For the text-containing cell, return its midpoint in [X, Y] coordinate format. 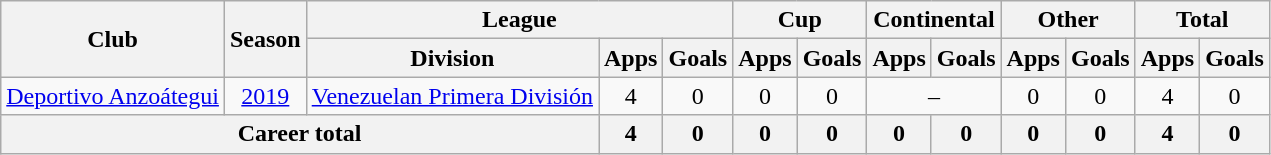
Division [452, 58]
League [519, 20]
Career total [300, 134]
Total [1202, 20]
Cup [800, 20]
Other [1068, 20]
Season [265, 39]
Deportivo Anzoátegui [113, 96]
2019 [265, 96]
Club [113, 39]
Continental [934, 20]
– [934, 96]
Venezuelan Primera División [452, 96]
